Detect which cell encompasses the target text, then output its (X, Y) center coordinate. 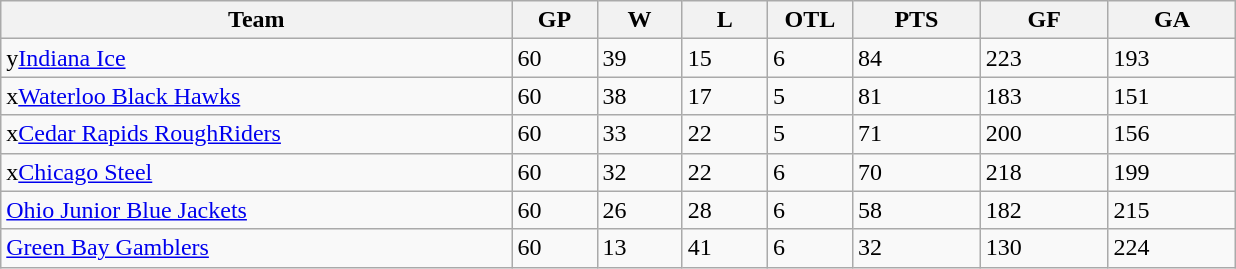
15 (724, 58)
223 (1044, 58)
GP (554, 20)
200 (1044, 134)
Green Bay Gamblers (256, 248)
GF (1044, 20)
71 (917, 134)
218 (1044, 172)
70 (917, 172)
xCedar Rapids RoughRiders (256, 134)
182 (1044, 210)
PTS (917, 20)
224 (1172, 248)
156 (1172, 134)
OTL (810, 20)
Ohio Junior Blue Jackets (256, 210)
41 (724, 248)
xWaterloo Black Hawks (256, 96)
L (724, 20)
58 (917, 210)
151 (1172, 96)
GA (1172, 20)
84 (917, 58)
38 (640, 96)
28 (724, 210)
17 (724, 96)
xChicago Steel (256, 172)
199 (1172, 172)
33 (640, 134)
81 (917, 96)
183 (1044, 96)
Team (256, 20)
26 (640, 210)
39 (640, 58)
130 (1044, 248)
W (640, 20)
193 (1172, 58)
yIndiana Ice (256, 58)
13 (640, 248)
215 (1172, 210)
